Detect which cell encompasses the target text, then output its [x, y] center coordinate. 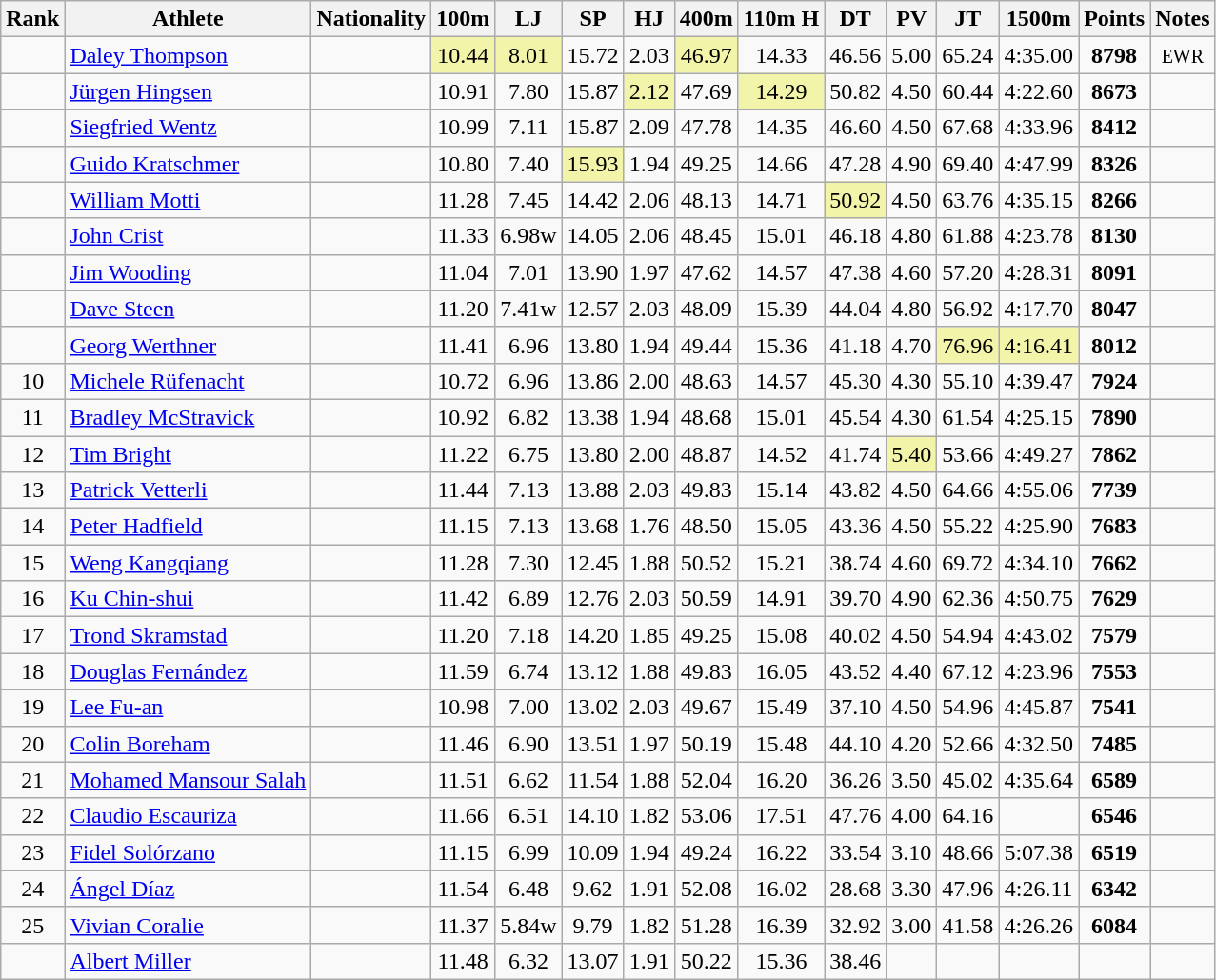
14 [32, 527]
11.48 [463, 961]
15.72 [592, 55]
Daley Thompson [189, 55]
14.33 [781, 55]
57.20 [967, 272]
61.54 [967, 417]
16.02 [781, 889]
50.22 [707, 961]
Albert Miller [189, 961]
25 [32, 925]
10 [32, 381]
Ku Chin-shui [189, 599]
13.88 [592, 490]
69.72 [967, 563]
6.32 [528, 961]
15 [32, 563]
52.08 [707, 889]
4:45.87 [1039, 708]
PV [912, 19]
14.71 [781, 200]
15.93 [592, 164]
55.22 [967, 527]
14.29 [781, 91]
6589 [1114, 780]
4:55.06 [1039, 490]
15.49 [781, 708]
49.44 [707, 345]
48.66 [967, 852]
4:33.96 [1039, 128]
37.10 [855, 708]
5:07.38 [1039, 852]
48.13 [707, 200]
50.19 [707, 744]
Michele Rüfenacht [189, 381]
10.99 [463, 128]
15.21 [781, 563]
12.45 [592, 563]
10.80 [463, 164]
JT [967, 19]
50.92 [855, 200]
15.39 [781, 309]
41.58 [967, 925]
15.05 [781, 527]
47.69 [707, 91]
Mohamed Mansour Salah [189, 780]
SP [592, 19]
48.50 [707, 527]
33.54 [855, 852]
Fidel Solórzano [189, 852]
William Motti [189, 200]
4:26.11 [1039, 889]
5.00 [912, 55]
43.36 [855, 527]
14.05 [592, 236]
38.46 [855, 961]
Points [1114, 19]
1.76 [649, 527]
43.52 [855, 671]
49.24 [707, 852]
6.98w [528, 236]
45.54 [855, 417]
7553 [1114, 671]
6.75 [528, 454]
3.10 [912, 852]
4:17.70 [1039, 309]
24 [32, 889]
47.62 [707, 272]
9.79 [592, 925]
13.86 [592, 381]
55.10 [967, 381]
DT [855, 19]
48.45 [707, 236]
6.90 [528, 744]
3.30 [912, 889]
4:39.47 [1039, 381]
12 [32, 454]
52.66 [967, 744]
11.41 [463, 345]
65.24 [967, 55]
7662 [1114, 563]
11.59 [463, 671]
22 [32, 816]
8012 [1114, 345]
6.51 [528, 816]
6.74 [528, 671]
41.74 [855, 454]
7862 [1114, 454]
36.26 [855, 780]
47.78 [707, 128]
38.74 [855, 563]
64.66 [967, 490]
23 [32, 852]
54.96 [967, 708]
47.38 [855, 272]
Guido Kratschmer [189, 164]
48.68 [707, 417]
4:23.78 [1039, 236]
64.16 [967, 816]
45.30 [855, 381]
53.06 [707, 816]
10.91 [463, 91]
49.67 [707, 708]
7.45 [528, 200]
7.11 [528, 128]
15.08 [781, 635]
6342 [1114, 889]
16.20 [781, 780]
46.18 [855, 236]
6.48 [528, 889]
Patrick Vetterli [189, 490]
13.51 [592, 744]
4:47.99 [1039, 164]
50.82 [855, 91]
16 [32, 599]
4:50.75 [1039, 599]
44.10 [855, 744]
4.20 [912, 744]
14.10 [592, 816]
8091 [1114, 272]
4:25.90 [1039, 527]
9.62 [592, 889]
4:28.31 [1039, 272]
45.02 [967, 780]
4:34.10 [1039, 563]
13.07 [592, 961]
7683 [1114, 527]
7.01 [528, 272]
15.14 [781, 490]
8.01 [528, 55]
100m [463, 19]
44.04 [855, 309]
4:23.96 [1039, 671]
54.94 [967, 635]
4:35.00 [1039, 55]
2.12 [649, 91]
16.05 [781, 671]
John Crist [189, 236]
6.82 [528, 417]
48.87 [707, 454]
4:26.26 [1039, 925]
11.66 [463, 816]
16.39 [781, 925]
19 [32, 708]
Peter Hadfield [189, 527]
Athlete [189, 19]
62.36 [967, 599]
400m [707, 19]
7924 [1114, 381]
HJ [649, 19]
14.42 [592, 200]
8673 [1114, 91]
14.52 [781, 454]
7.30 [528, 563]
7.18 [528, 635]
EWR [1183, 55]
7579 [1114, 635]
28.68 [855, 889]
47.76 [855, 816]
4:16.41 [1039, 345]
50.52 [707, 563]
6.62 [528, 780]
63.76 [967, 200]
Jim Wooding [189, 272]
1500m [1039, 19]
17 [32, 635]
Vivian Coralie [189, 925]
Trond Skramstad [189, 635]
12.76 [592, 599]
13.68 [592, 527]
48.09 [707, 309]
12.57 [592, 309]
6084 [1114, 925]
6.99 [528, 852]
46.56 [855, 55]
13.38 [592, 417]
Dave Steen [189, 309]
13.90 [592, 272]
Weng Kangqiang [189, 563]
56.92 [967, 309]
8412 [1114, 128]
11.33 [463, 236]
Claudio Escauriza [189, 816]
7629 [1114, 599]
11.51 [463, 780]
13 [32, 490]
4:35.64 [1039, 780]
4.00 [912, 816]
4:43.02 [1039, 635]
6519 [1114, 852]
48.63 [707, 381]
10.98 [463, 708]
14.91 [781, 599]
Bradley McStravick [189, 417]
46.97 [707, 55]
11.37 [463, 925]
4:35.15 [1039, 200]
13.02 [592, 708]
4.40 [912, 671]
20 [32, 744]
41.18 [855, 345]
Siegfried Wentz [189, 128]
2.09 [649, 128]
50.59 [707, 599]
32.92 [855, 925]
4.70 [912, 345]
8266 [1114, 200]
Jürgen Hingsen [189, 91]
Ángel Díaz [189, 889]
16.22 [781, 852]
11 [32, 417]
11.44 [463, 490]
110m H [781, 19]
Rank [32, 19]
10.44 [463, 55]
6.89 [528, 599]
69.40 [967, 164]
4:49.27 [1039, 454]
8130 [1114, 236]
7485 [1114, 744]
1.85 [649, 635]
Lee Fu-an [189, 708]
Douglas Fernández [189, 671]
11.22 [463, 454]
21 [32, 780]
4:32.50 [1039, 744]
17.51 [781, 816]
3.50 [912, 780]
76.96 [967, 345]
51.28 [707, 925]
Notes [1183, 19]
39.70 [855, 599]
3.00 [912, 925]
7541 [1114, 708]
7.00 [528, 708]
7890 [1114, 417]
7.80 [528, 91]
7.41w [528, 309]
Nationality [371, 19]
14.20 [592, 635]
40.02 [855, 635]
Tim Bright [189, 454]
4:25.15 [1039, 417]
46.60 [855, 128]
47.96 [967, 889]
61.88 [967, 236]
8326 [1114, 164]
18 [32, 671]
6546 [1114, 816]
5.84w [528, 925]
10.09 [592, 852]
7.40 [528, 164]
15.48 [781, 744]
4:22.60 [1039, 91]
Georg Werthner [189, 345]
14.66 [781, 164]
11.04 [463, 272]
43.82 [855, 490]
Colin Boreham [189, 744]
53.66 [967, 454]
10.72 [463, 381]
67.68 [967, 128]
11.46 [463, 744]
10.92 [463, 417]
67.12 [967, 671]
7739 [1114, 490]
LJ [528, 19]
5.40 [912, 454]
47.28 [855, 164]
8047 [1114, 309]
14.35 [781, 128]
8798 [1114, 55]
60.44 [967, 91]
13.12 [592, 671]
11.42 [463, 599]
52.04 [707, 780]
